Identify which cell holds the provided text, then report its (X, Y) central coordinate. 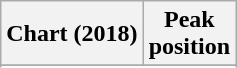
Chart (2018) (72, 34)
Peakposition (189, 34)
